Determine the (x, y) coordinate at the center of the cell enclosing the given text.  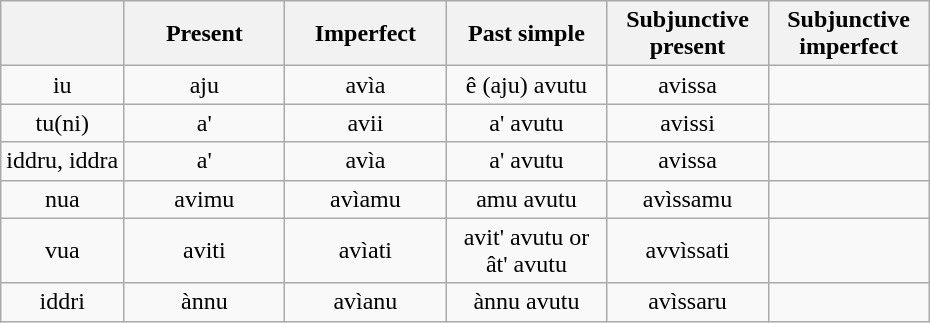
avìanu (366, 302)
vua (62, 250)
Subjunctive imperfect (848, 34)
tu(ni) (62, 123)
ànnu (204, 302)
aviti (204, 250)
avii (366, 123)
Subjunctive present (688, 34)
avvìssati (688, 250)
iu (62, 85)
amu avutu (526, 199)
avimu (204, 199)
avìssaru (688, 302)
aju (204, 85)
Present (204, 34)
Past simple (526, 34)
Imperfect (366, 34)
iddri (62, 302)
avissi (688, 123)
avìamu (366, 199)
ê (aju) avutu (526, 85)
nua (62, 199)
avìati (366, 250)
avìssamu (688, 199)
ànnu avutu (526, 302)
iddru, iddra (62, 161)
avit' avutu or ât' avutu (526, 250)
